Return (x, y) of the center of cell containing provided text 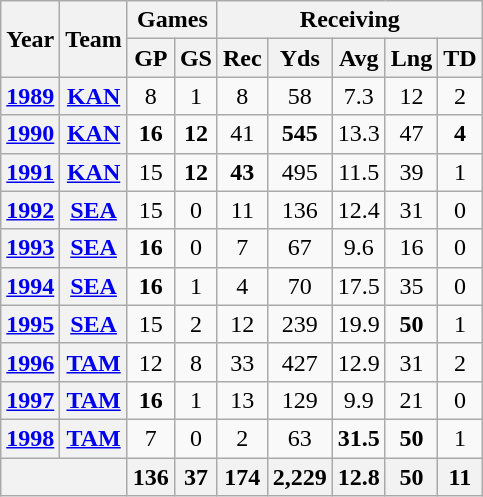
2,229 (300, 477)
31.5 (358, 438)
35 (411, 286)
1992 (30, 210)
545 (300, 134)
9.9 (358, 400)
1997 (30, 400)
43 (242, 172)
41 (242, 134)
495 (300, 172)
33 (242, 362)
1995 (30, 324)
TD (460, 58)
Receiving (350, 20)
12.9 (358, 362)
39 (411, 172)
129 (300, 400)
7.3 (358, 96)
58 (300, 96)
1996 (30, 362)
37 (196, 477)
13.3 (358, 134)
21 (411, 400)
13 (242, 400)
Yds (300, 58)
47 (411, 134)
1989 (30, 96)
GS (196, 58)
63 (300, 438)
1998 (30, 438)
GP (150, 58)
12.4 (358, 210)
12.8 (358, 477)
19.9 (358, 324)
Team (94, 39)
17.5 (358, 286)
67 (300, 248)
Lng (411, 58)
239 (300, 324)
1990 (30, 134)
Avg (358, 58)
Rec (242, 58)
11.5 (358, 172)
Year (30, 39)
1994 (30, 286)
427 (300, 362)
1991 (30, 172)
70 (300, 286)
174 (242, 477)
1993 (30, 248)
Games (172, 20)
9.6 (358, 248)
